Pinpoint the cell where the given text exists, returning its [X, Y] midpoint coordinate. 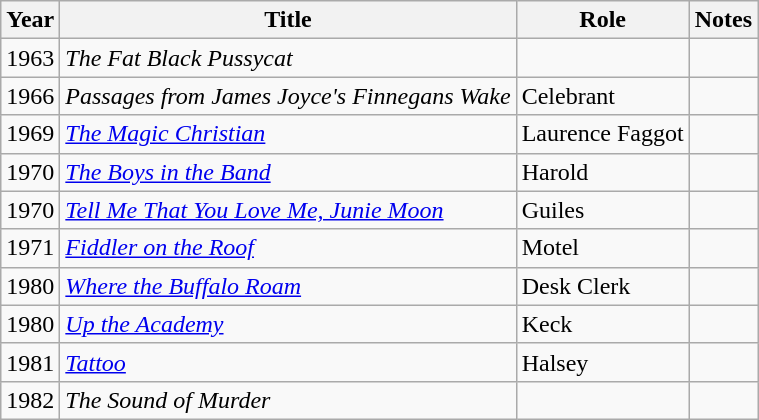
The Magic Christian [288, 134]
Fiddler on the Roof [288, 248]
Harold [602, 172]
Celebrant [602, 96]
Keck [602, 324]
Role [602, 20]
1966 [30, 96]
Laurence Faggot [602, 134]
Halsey [602, 362]
Where the Buffalo Roam [288, 286]
1969 [30, 134]
The Boys in the Band [288, 172]
Guiles [602, 210]
The Fat Black Pussycat [288, 58]
Tell Me That You Love Me, Junie Moon [288, 210]
1963 [30, 58]
Title [288, 20]
Notes [723, 20]
1981 [30, 362]
The Sound of Murder [288, 400]
Desk Clerk [602, 286]
1971 [30, 248]
Tattoo [288, 362]
Passages from James Joyce's Finnegans Wake [288, 96]
1982 [30, 400]
Motel [602, 248]
Up the Academy [288, 324]
Year [30, 20]
